From the cell containing the given text, extract its center point as [x, y] coordinate. 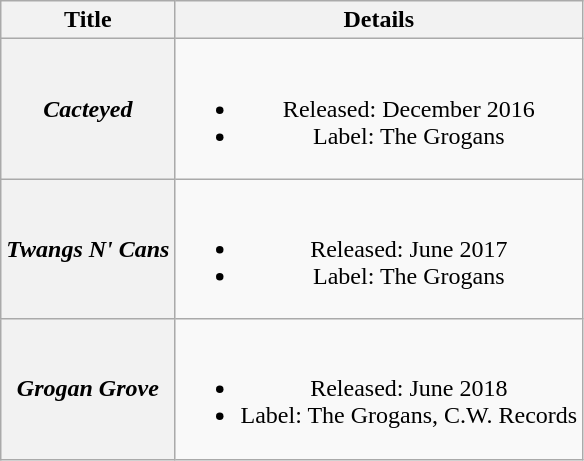
Released: June 2018Label: The Grogans, C.W. Records [379, 389]
Released: June 2017Label: The Grogans [379, 249]
Released: December 2016Label: The Grogans [379, 109]
Title [88, 20]
Details [379, 20]
Grogan Grove [88, 389]
Twangs N' Cans [88, 249]
Cacteyed [88, 109]
